Identify which cell holds the provided text, then report its [x, y] central coordinate. 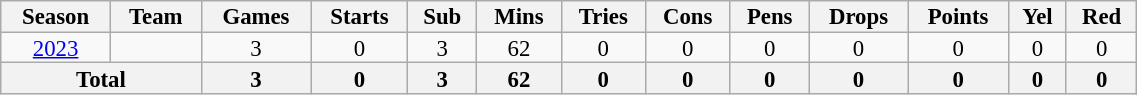
Red [1101, 16]
Points [958, 16]
Games [256, 16]
Cons [688, 16]
Mins [520, 16]
Total [101, 78]
Drops [858, 16]
Season [56, 16]
2023 [56, 48]
Yel [1037, 16]
Starts [360, 16]
Sub [442, 16]
Tries [603, 16]
Team [156, 16]
Pens [770, 16]
